Locate the cell with the specified text and output its (x, y) center coordinate. 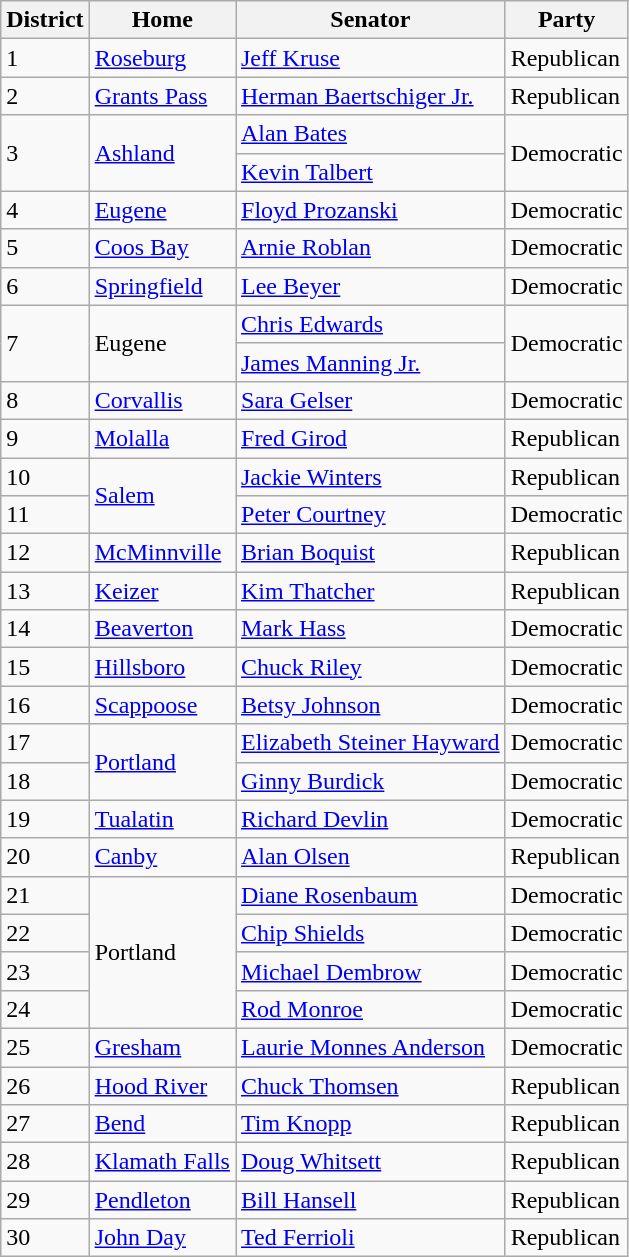
25 (45, 1047)
Hood River (162, 1085)
21 (45, 895)
Beaverton (162, 629)
Laurie Monnes Anderson (371, 1047)
Arnie Roblan (371, 248)
Tualatin (162, 819)
Bend (162, 1124)
4 (45, 210)
Lee Beyer (371, 286)
Coos Bay (162, 248)
Fred Girod (371, 438)
John Day (162, 1238)
Ashland (162, 153)
Kim Thatcher (371, 591)
17 (45, 743)
Corvallis (162, 400)
6 (45, 286)
Grants Pass (162, 96)
Rod Monroe (371, 1009)
Chuck Riley (371, 667)
2 (45, 96)
Pendleton (162, 1200)
1 (45, 58)
7 (45, 343)
Senator (371, 20)
28 (45, 1162)
Hillsboro (162, 667)
14 (45, 629)
18 (45, 781)
Floyd Prozanski (371, 210)
19 (45, 819)
27 (45, 1124)
Jeff Kruse (371, 58)
24 (45, 1009)
Alan Bates (371, 134)
Peter Courtney (371, 515)
Springfield (162, 286)
Salem (162, 496)
Diane Rosenbaum (371, 895)
Kevin Talbert (371, 172)
Richard Devlin (371, 819)
Chuck Thomsen (371, 1085)
Sara Gelser (371, 400)
Brian Boquist (371, 553)
9 (45, 438)
20 (45, 857)
8 (45, 400)
Gresham (162, 1047)
Keizer (162, 591)
Elizabeth Steiner Hayward (371, 743)
Molalla (162, 438)
Alan Olsen (371, 857)
Betsy Johnson (371, 705)
Home (162, 20)
Jackie Winters (371, 477)
McMinnville (162, 553)
Mark Hass (371, 629)
29 (45, 1200)
Herman Baertschiger Jr. (371, 96)
5 (45, 248)
Ginny Burdick (371, 781)
Doug Whitsett (371, 1162)
3 (45, 153)
10 (45, 477)
16 (45, 705)
Canby (162, 857)
13 (45, 591)
22 (45, 933)
30 (45, 1238)
15 (45, 667)
Michael Dembrow (371, 971)
23 (45, 971)
James Manning Jr. (371, 362)
Klamath Falls (162, 1162)
Party (566, 20)
District (45, 20)
Roseburg (162, 58)
Chip Shields (371, 933)
Chris Edwards (371, 324)
Bill Hansell (371, 1200)
11 (45, 515)
Ted Ferrioli (371, 1238)
26 (45, 1085)
Tim Knopp (371, 1124)
Scappoose (162, 705)
12 (45, 553)
